Extract the (x, y) coordinate from the center of the cell holding the provided text.  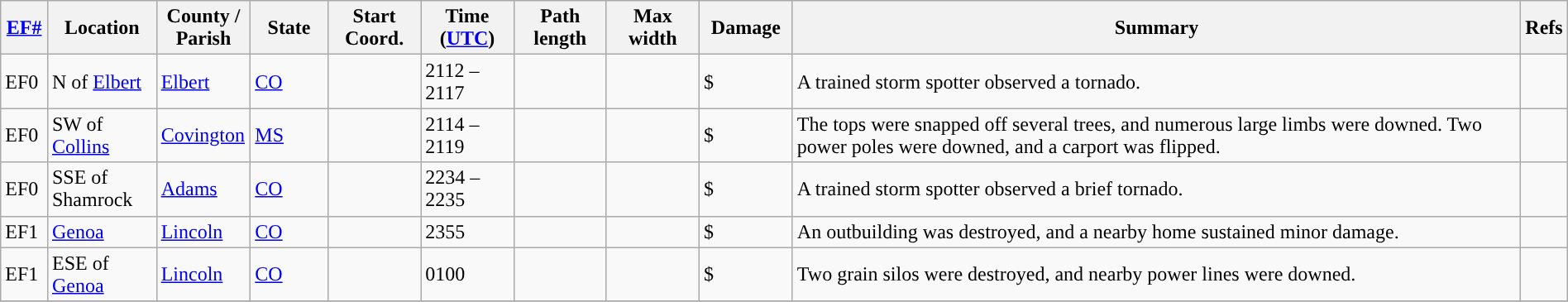
An outbuilding was destroyed, and a nearby home sustained minor damage. (1156, 232)
State (289, 28)
MS (289, 136)
Refs (1544, 28)
SW of Collins (102, 136)
Time (UTC) (467, 28)
Damage (746, 28)
A trained storm spotter observed a brief tornado. (1156, 189)
2355 (467, 232)
N of Elbert (102, 81)
0100 (467, 275)
Summary (1156, 28)
2234 – 2235 (467, 189)
2112 – 2117 (467, 81)
A trained storm spotter observed a tornado. (1156, 81)
Covington (203, 136)
ESE of Genoa (102, 275)
EF# (25, 28)
County / Parish (203, 28)
Start Coord. (374, 28)
Two grain silos were destroyed, and nearby power lines were downed. (1156, 275)
2114 – 2119 (467, 136)
Path length (560, 28)
The tops were snapped off several trees, and numerous large limbs were downed. Two power poles were downed, and a carport was flipped. (1156, 136)
Location (102, 28)
Elbert (203, 81)
Max width (653, 28)
SSE of Shamrock (102, 189)
Adams (203, 189)
Genoa (102, 232)
